For the text-containing cell, return its midpoint in [x, y] coordinate format. 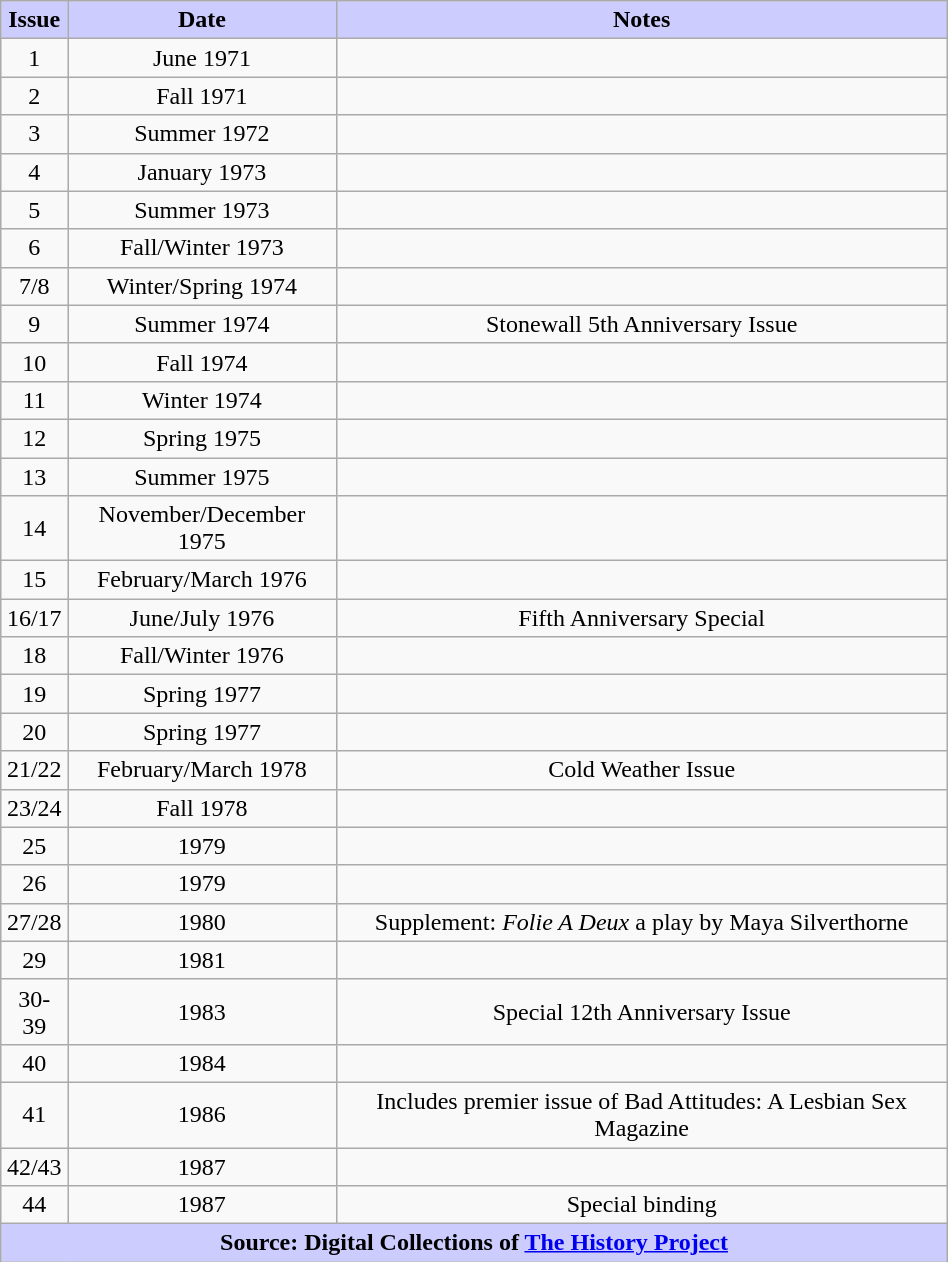
Summer 1974 [202, 324]
15 [34, 580]
Supplement: Folie A Deux a play by Maya Silverthorne [642, 922]
27/28 [34, 922]
44 [34, 1205]
6 [34, 248]
2 [34, 96]
14 [34, 528]
29 [34, 960]
20 [34, 732]
Fall 1978 [202, 808]
Cold Weather Issue [642, 770]
19 [34, 694]
11 [34, 400]
18 [34, 656]
January 1973 [202, 172]
June 1971 [202, 58]
42/43 [34, 1167]
Special binding [642, 1205]
February/March 1978 [202, 770]
10 [34, 362]
1986 [202, 1114]
Fall/Winter 1976 [202, 656]
40 [34, 1063]
Fall 1974 [202, 362]
Source: Digital Collections of The History Project [474, 1243]
5 [34, 210]
Summer 1972 [202, 134]
1983 [202, 1012]
Winter/Spring 1974 [202, 286]
Special 12th Anniversary Issue [642, 1012]
9 [34, 324]
Fall 1971 [202, 96]
1984 [202, 1063]
1980 [202, 922]
21/22 [34, 770]
Summer 1975 [202, 477]
Stonewall 5th Anniversary Issue [642, 324]
4 [34, 172]
Fifth Anniversary Special [642, 618]
16/17 [34, 618]
12 [34, 438]
30-39 [34, 1012]
7/8 [34, 286]
41 [34, 1114]
25 [34, 846]
26 [34, 884]
Notes [642, 20]
23/24 [34, 808]
November/December 1975 [202, 528]
13 [34, 477]
June/July 1976 [202, 618]
Spring 1975 [202, 438]
Issue [34, 20]
February/March 1976 [202, 580]
Includes premier issue of Bad Attitudes: A Lesbian Sex Magazine [642, 1114]
Summer 1973 [202, 210]
Fall/Winter 1973 [202, 248]
Date [202, 20]
3 [34, 134]
1981 [202, 960]
1 [34, 58]
Winter 1974 [202, 400]
